Return [X, Y] of the center of cell containing provided text 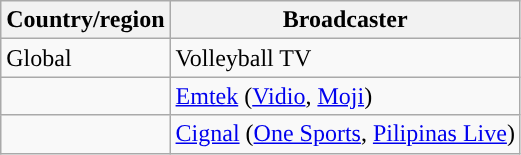
Global [86, 58]
Country/region [86, 20]
Emtek (Vidio, Moji) [345, 96]
Volleyball TV [345, 58]
Cignal (One Sports, Pilipinas Live) [345, 134]
Broadcaster [345, 20]
